Detect which cell encompasses the target text, then output its (X, Y) center coordinate. 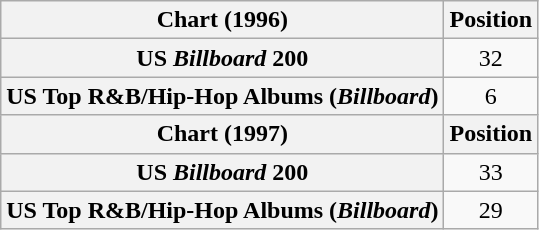
32 (491, 58)
6 (491, 96)
Chart (1996) (222, 20)
29 (491, 210)
Chart (1997) (222, 134)
33 (491, 172)
